Determine the (x, y) coordinate at the center of the cell enclosing the given text.  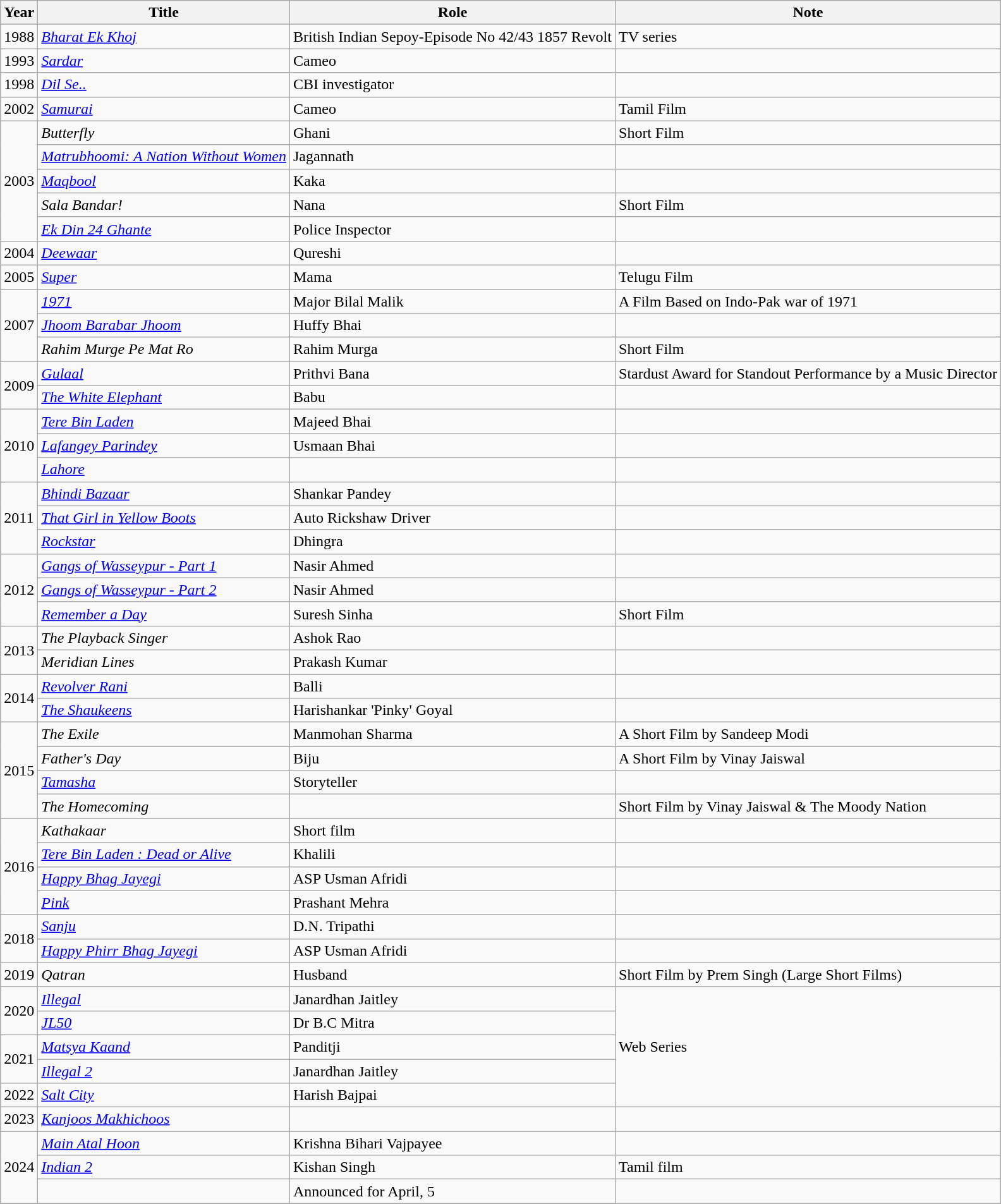
Balli (452, 686)
Lahore (164, 470)
Tamil Film (808, 109)
Gangs of Wasseypur - Part 2 (164, 590)
Note (808, 13)
Qatran (164, 975)
2005 (19, 277)
CBI investigator (452, 85)
Kaka (452, 181)
Lafangey Parindey (164, 446)
A Short Film by Sandeep Modi (808, 734)
Usmaan Bhai (452, 446)
Short film (452, 830)
Rockstar (164, 542)
Rahim Murge Pe Mat Ro (164, 350)
Dhingra (452, 542)
1998 (19, 85)
2007 (19, 325)
Harishankar 'Pinky' Goyal (452, 710)
Samurai (164, 109)
2024 (19, 1167)
2016 (19, 867)
Storyteller (452, 782)
A Film Based on Indo-Pak war of 1971 (808, 301)
2014 (19, 698)
Pink (164, 903)
Dr B.C Mitra (452, 1023)
Happy Phirr Bhag Jayegi (164, 951)
Panditji (452, 1047)
Year (19, 13)
The Shaukeens (164, 710)
Prithvi Bana (452, 374)
Ashok Rao (452, 638)
Sardar (164, 61)
2020 (19, 1011)
Ghani (452, 133)
2012 (19, 590)
2018 (19, 939)
Role (452, 13)
TV series (808, 37)
Shankar Pandey (452, 494)
Stardust Award for Standout Performance by a Music Director (808, 374)
Kathakaar (164, 830)
Short Film by Prem Singh (Large Short Films) (808, 975)
Happy Bhag Jayegi (164, 879)
2010 (19, 446)
Revolver Rani (164, 686)
Manmohan Sharma (452, 734)
2023 (19, 1119)
Meridian Lines (164, 662)
JL50 (164, 1023)
Dil Se.. (164, 85)
Husband (452, 975)
Announced for April, 5 (452, 1191)
Kanjoos Makhichoos (164, 1119)
Super (164, 277)
Harish Bajpai (452, 1095)
Kishan Singh (452, 1167)
That Girl in Yellow Boots (164, 518)
2013 (19, 650)
Babu (452, 398)
Illegal (164, 999)
1971 (164, 301)
Jagannath (452, 157)
2009 (19, 386)
The Exile (164, 734)
Prakash Kumar (452, 662)
2015 (19, 770)
Nana (452, 205)
Mama (452, 277)
2021 (19, 1059)
British Indian Sepoy-Episode No 42/43 1857 Revolt (452, 37)
Bhindi Bazaar (164, 494)
A Short Film by Vinay Jaiswal (808, 758)
1993 (19, 61)
Bharat Ek Khoj (164, 37)
Majeed Bhai (452, 422)
Prashant Mehra (452, 903)
Krishna Bihari Vajpayee (452, 1143)
Deewaar (164, 253)
Sanju (164, 927)
Salt City (164, 1095)
The Homecoming (164, 806)
Web Series (808, 1047)
2002 (19, 109)
Tamasha (164, 782)
2003 (19, 181)
Qureshi (452, 253)
Matsya Kaand (164, 1047)
Short Film by Vinay Jaiswal & The Moody Nation (808, 806)
The White Elephant (164, 398)
Jhoom Barabar Jhoom (164, 325)
Remember a Day (164, 614)
Indian 2 (164, 1167)
2022 (19, 1095)
Gulaal (164, 374)
2011 (19, 518)
Main Atal Hoon (164, 1143)
Tere Bin Laden (164, 422)
Suresh Sinha (452, 614)
The Playback Singer (164, 638)
Ek Din 24 Ghante (164, 229)
Gangs of Wasseypur - Part 1 (164, 566)
Matrubhoomi: A Nation Without Women (164, 157)
Butterfly (164, 133)
Police Inspector (452, 229)
1988 (19, 37)
Auto Rickshaw Driver (452, 518)
Title (164, 13)
Tamil film (808, 1167)
Illegal 2 (164, 1071)
Father's Day (164, 758)
Biju (452, 758)
D.N. Tripathi (452, 927)
Maqbool (164, 181)
2004 (19, 253)
Telugu Film (808, 277)
Khalili (452, 854)
2019 (19, 975)
Tere Bin Laden : Dead or Alive (164, 854)
Huffy Bhai (452, 325)
Rahim Murga (452, 350)
Sala Bandar! (164, 205)
Major Bilal Malik (452, 301)
